From the cell containing the given text, extract its center point as [x, y] coordinate. 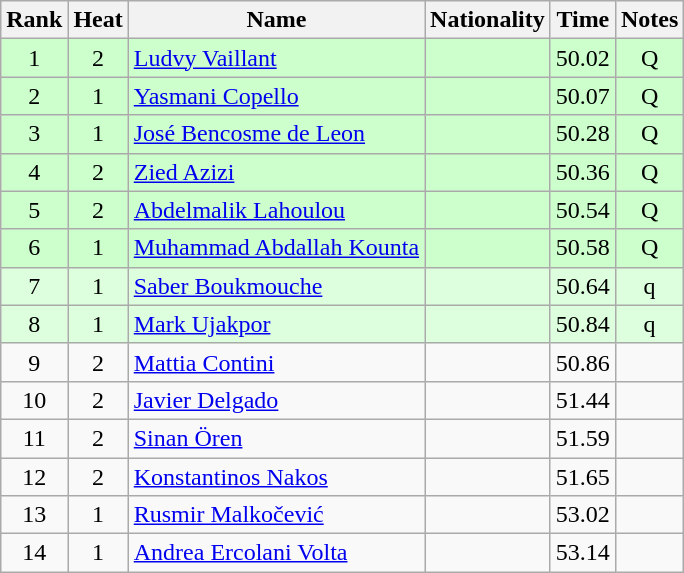
Muhammad Abdallah Kounta [276, 248]
Notes [649, 20]
José Bencosme de Leon [276, 134]
10 [34, 400]
3 [34, 134]
53.14 [582, 553]
Sinan Ören [276, 438]
50.54 [582, 210]
Rank [34, 20]
Andrea Ercolani Volta [276, 553]
Saber Boukmouche [276, 286]
Ludvy Vaillant [276, 58]
50.36 [582, 172]
50.28 [582, 134]
11 [34, 438]
Konstantinos Nakos [276, 477]
Mattia Contini [276, 362]
9 [34, 362]
14 [34, 553]
Heat [98, 20]
4 [34, 172]
51.59 [582, 438]
Yasmani Copello [276, 96]
50.02 [582, 58]
53.02 [582, 515]
Zied Azizi [276, 172]
7 [34, 286]
50.84 [582, 324]
Time [582, 20]
6 [34, 248]
Name [276, 20]
Mark Ujakpor [276, 324]
Rusmir Malkočević [276, 515]
Abdelmalik Lahoulou [276, 210]
50.58 [582, 248]
12 [34, 477]
8 [34, 324]
Nationality [488, 20]
50.86 [582, 362]
51.44 [582, 400]
5 [34, 210]
50.64 [582, 286]
Javier Delgado [276, 400]
13 [34, 515]
50.07 [582, 96]
51.65 [582, 477]
